Extract the (x, y) coordinate from the center of the cell holding the provided text.  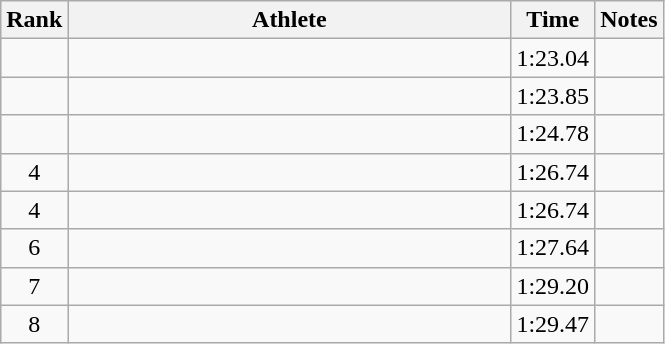
1:24.78 (553, 134)
1:23.85 (553, 96)
Rank (34, 20)
Time (553, 20)
1:29.47 (553, 324)
1:27.64 (553, 248)
7 (34, 286)
1:29.20 (553, 286)
6 (34, 248)
8 (34, 324)
1:23.04 (553, 58)
Notes (629, 20)
Athlete (290, 20)
